Return [x, y] of the center of cell containing provided text 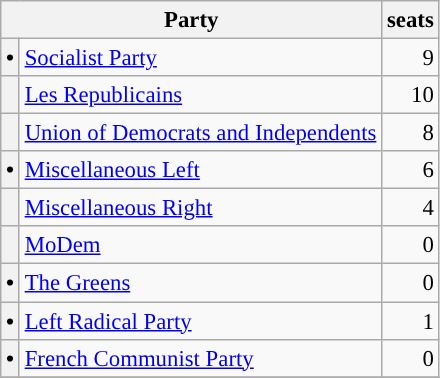
4 [410, 208]
Socialist Party [200, 58]
1 [410, 321]
French Communist Party [200, 358]
Miscellaneous Left [200, 170]
seats [410, 20]
Les Republicains [200, 95]
The Greens [200, 283]
Union of Democrats and Independents [200, 133]
9 [410, 58]
Left Radical Party [200, 321]
10 [410, 95]
MoDem [200, 245]
Miscellaneous Right [200, 208]
6 [410, 170]
Party [192, 20]
8 [410, 133]
